Provide the (X, Y) coordinate of the cell's center where the given text is located.  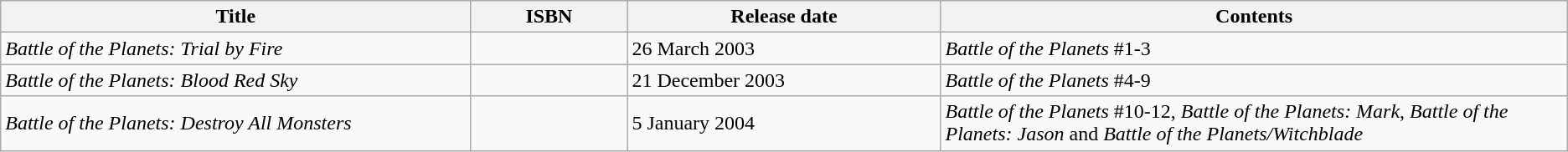
Release date (784, 17)
ISBN (549, 17)
Contents (1254, 17)
Battle of the Planets #4-9 (1254, 80)
26 March 2003 (784, 48)
Battle of the Planets: Blood Red Sky (236, 80)
Battle of the Planets: Trial by Fire (236, 48)
21 December 2003 (784, 80)
Battle of the Planets: Destroy All Monsters (236, 124)
Battle of the Planets #1-3 (1254, 48)
Battle of the Planets #10-12, Battle of the Planets: Mark, Battle of the Planets: Jason and Battle of the Planets/Witchblade (1254, 124)
Title (236, 17)
5 January 2004 (784, 124)
